Scan for the cell matching the given text and deliver its (x, y) coordinate at center. 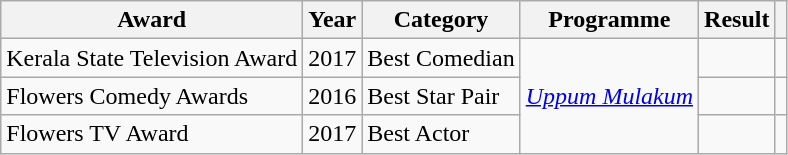
Programme (609, 20)
Flowers TV Award (152, 134)
Uppum Mulakum (609, 96)
Result (737, 20)
Category (441, 20)
Best Comedian (441, 58)
2016 (332, 96)
Award (152, 20)
Year (332, 20)
Flowers Comedy Awards (152, 96)
Best Actor (441, 134)
Kerala State Television Award (152, 58)
Best Star Pair (441, 96)
